From the cell containing the given text, extract its center point as [x, y] coordinate. 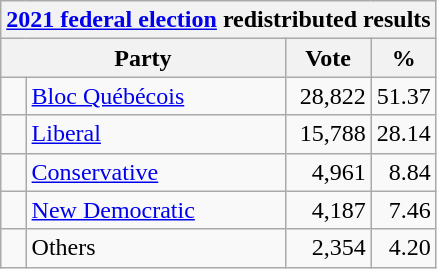
Vote [328, 58]
% [404, 58]
51.37 [404, 96]
4,187 [328, 210]
4,961 [328, 172]
2021 federal election redistributed results [218, 20]
Party [143, 58]
Conservative [156, 172]
4.20 [404, 248]
Bloc Québécois [156, 96]
Liberal [156, 134]
8.84 [404, 172]
New Democratic [156, 210]
2,354 [328, 248]
7.46 [404, 210]
Others [156, 248]
15,788 [328, 134]
28.14 [404, 134]
28,822 [328, 96]
